Return the [X, Y] coordinate for the center point of the cell that contains the specified text.  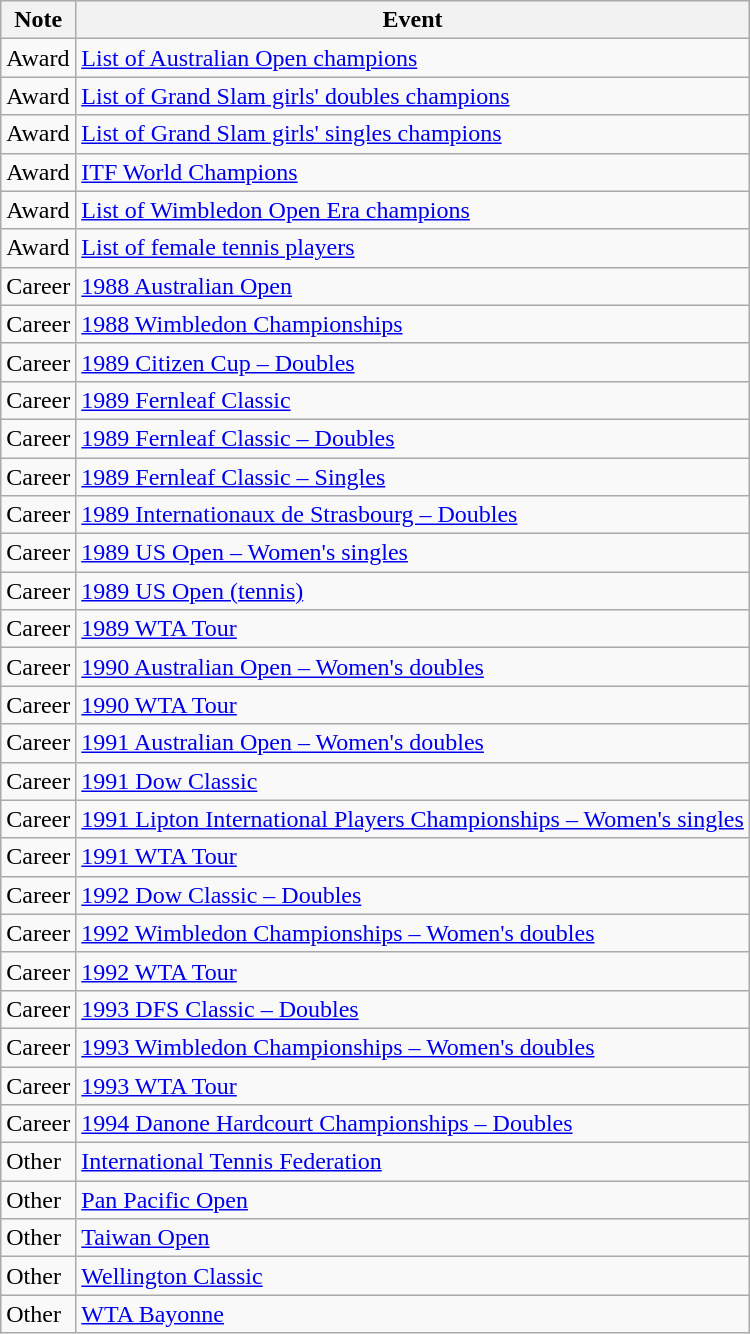
1992 WTA Tour [413, 971]
List of female tennis players [413, 248]
1992 Dow Classic – Doubles [413, 895]
1988 Wimbledon Championships [413, 324]
1992 Wimbledon Championships – Women's doubles [413, 933]
Event [413, 20]
List of Grand Slam girls' doubles champions [413, 96]
1989 WTA Tour [413, 629]
1989 Fernleaf Classic – Doubles [413, 438]
International Tennis Federation [413, 1162]
List of Australian Open champions [413, 58]
1989 US Open – Women's singles [413, 553]
1989 Internationaux de Strasbourg – Doubles [413, 515]
1993 DFS Classic – Doubles [413, 1009]
1991 Australian Open – Women's doubles [413, 743]
Pan Pacific Open [413, 1200]
1990 Australian Open – Women's doubles [413, 667]
1993 WTA Tour [413, 1085]
ITF World Champions [413, 172]
List of Wimbledon Open Era champions [413, 210]
1991 WTA Tour [413, 857]
WTA Bayonne [413, 1314]
Taiwan Open [413, 1238]
1993 Wimbledon Championships – Women's doubles [413, 1047]
1989 Citizen Cup – Doubles [413, 362]
1989 US Open (tennis) [413, 591]
1991 Lipton International Players Championships – Women's singles [413, 819]
1989 Fernleaf Classic [413, 400]
Note [38, 20]
Wellington Classic [413, 1276]
1990 WTA Tour [413, 705]
1989 Fernleaf Classic – Singles [413, 477]
1994 Danone Hardcourt Championships – Doubles [413, 1124]
1991 Dow Classic [413, 781]
1988 Australian Open [413, 286]
List of Grand Slam girls' singles champions [413, 134]
